From the cell containing the given text, extract its center point as [x, y] coordinate. 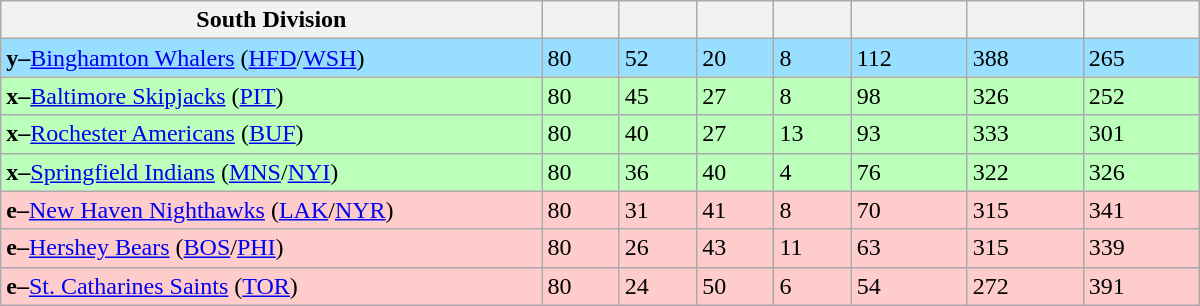
322 [1025, 172]
e–New Haven Nighthawks (LAK/NYR) [272, 210]
e–Hershey Bears (BOS/PHI) [272, 248]
301 [1141, 134]
y–Binghamton Whalers (HFD/WSH) [272, 58]
112 [909, 58]
341 [1141, 210]
24 [658, 286]
98 [909, 96]
x–Rochester Americans (BUF) [272, 134]
76 [909, 172]
93 [909, 134]
333 [1025, 134]
13 [812, 134]
36 [658, 172]
45 [658, 96]
63 [909, 248]
11 [812, 248]
50 [736, 286]
339 [1141, 248]
4 [812, 172]
265 [1141, 58]
43 [736, 248]
31 [658, 210]
70 [909, 210]
388 [1025, 58]
54 [909, 286]
26 [658, 248]
252 [1141, 96]
x–Baltimore Skipjacks (PIT) [272, 96]
272 [1025, 286]
20 [736, 58]
e–St. Catharines Saints (TOR) [272, 286]
x–Springfield Indians (MNS/NYI) [272, 172]
52 [658, 58]
41 [736, 210]
391 [1141, 286]
6 [812, 286]
South Division [272, 20]
